Return [x, y] of the center of cell containing provided text 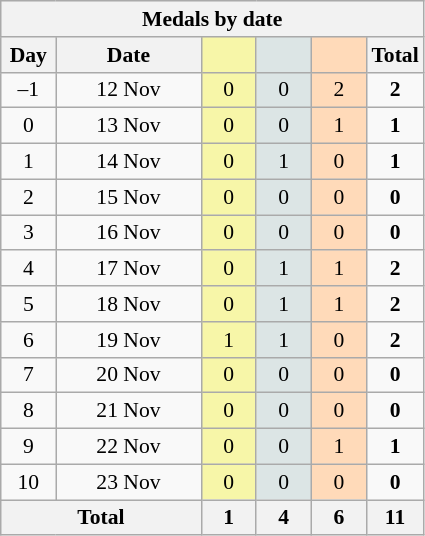
19 Nov [128, 340]
8 [28, 411]
11 [394, 518]
22 Nov [128, 447]
14 Nov [128, 162]
16 Nov [128, 233]
Date [128, 55]
9 [28, 447]
12 Nov [128, 90]
3 [28, 233]
Medals by date [212, 19]
10 [28, 482]
7 [28, 375]
Day [28, 55]
18 Nov [128, 304]
15 Nov [128, 197]
–1 [28, 90]
5 [28, 304]
21 Nov [128, 411]
13 Nov [128, 126]
17 Nov [128, 269]
20 Nov [128, 375]
23 Nov [128, 482]
